Return the [X, Y] coordinate for the center point of the cell that contains the specified text.  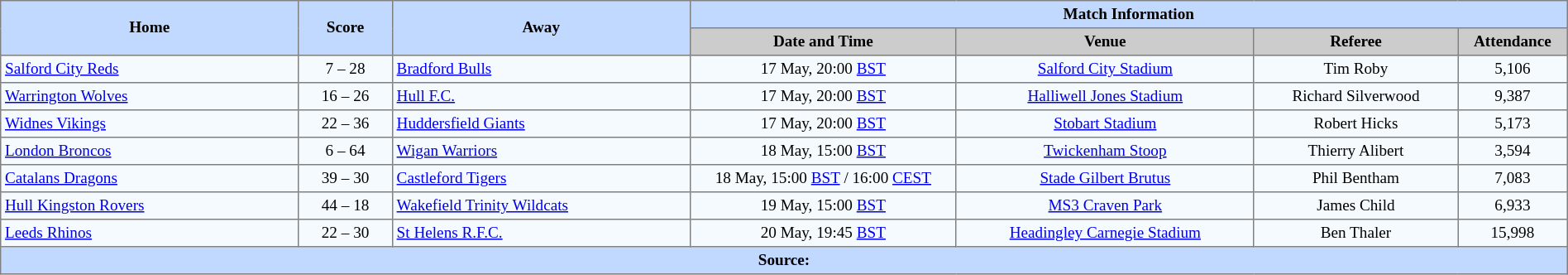
Widnes Vikings [150, 124]
Warrington Wolves [150, 96]
Salford City Stadium [1105, 70]
Huddersfield Giants [541, 124]
James Child [1355, 205]
20 May, 19:45 BST [823, 234]
5,173 [1513, 124]
Source: [784, 260]
Score [346, 28]
Tim Roby [1355, 70]
Date and Time [823, 41]
Robert Hicks [1355, 124]
Headingley Carnegie Stadium [1105, 234]
22 – 36 [346, 124]
6,933 [1513, 205]
5,106 [1513, 70]
44 – 18 [346, 205]
22 – 30 [346, 234]
St Helens R.F.C. [541, 234]
Stade Gilbert Brutus [1105, 179]
Wigan Warriors [541, 151]
Home [150, 28]
7 – 28 [346, 70]
19 May, 15:00 BST [823, 205]
Hull F.C. [541, 96]
Castleford Tigers [541, 179]
Wakefield Trinity Wildcats [541, 205]
18 May, 15:00 BST / 16:00 CEST [823, 179]
MS3 Craven Park [1105, 205]
Catalans Dragons [150, 179]
Ben Thaler [1355, 234]
Stobart Stadium [1105, 124]
Salford City Reds [150, 70]
Hull Kingston Rovers [150, 205]
Match Information [1128, 15]
15,998 [1513, 234]
18 May, 15:00 BST [823, 151]
London Broncos [150, 151]
Bradford Bulls [541, 70]
Phil Bentham [1355, 179]
39 – 30 [346, 179]
Attendance [1513, 41]
3,594 [1513, 151]
Venue [1105, 41]
Halliwell Jones Stadium [1105, 96]
Referee [1355, 41]
Leeds Rhinos [150, 234]
Thierry Alibert [1355, 151]
Richard Silverwood [1355, 96]
7,083 [1513, 179]
Twickenham Stoop [1105, 151]
9,387 [1513, 96]
6 – 64 [346, 151]
Away [541, 28]
16 – 26 [346, 96]
